Determine the [x, y] coordinate at the center of the cell enclosing the given text.  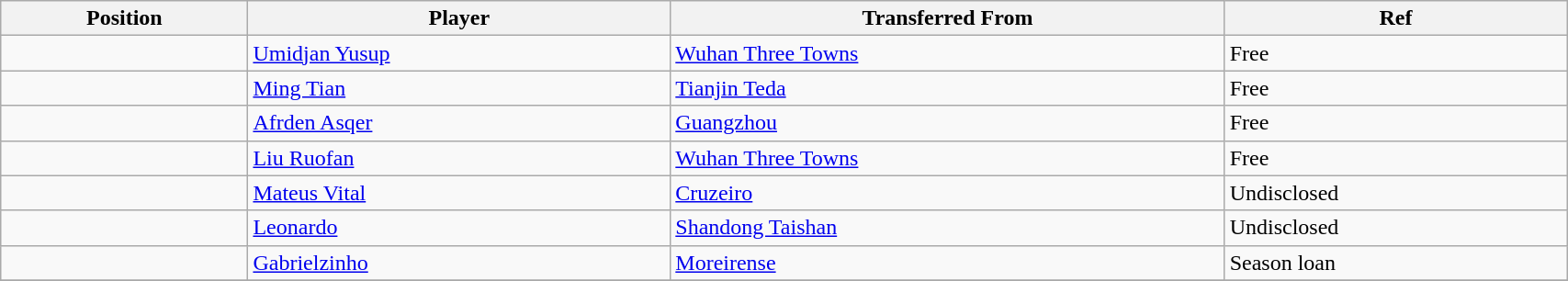
Shandong Taishan [948, 228]
Umidjan Yusup [459, 53]
Season loan [1395, 263]
Ref [1395, 18]
Mateus Vital [459, 193]
Position [125, 18]
Tianjin Teda [948, 88]
Moreirense [948, 263]
Player [459, 18]
Leonardo [459, 228]
Afrden Asqer [459, 123]
Transferred From [948, 18]
Ming Tian [459, 88]
Cruzeiro [948, 193]
Guangzhou [948, 123]
Gabrielzinho [459, 263]
Liu Ruofan [459, 158]
